Search for the cell housing the specified text and yield its (x, y) center coordinate. 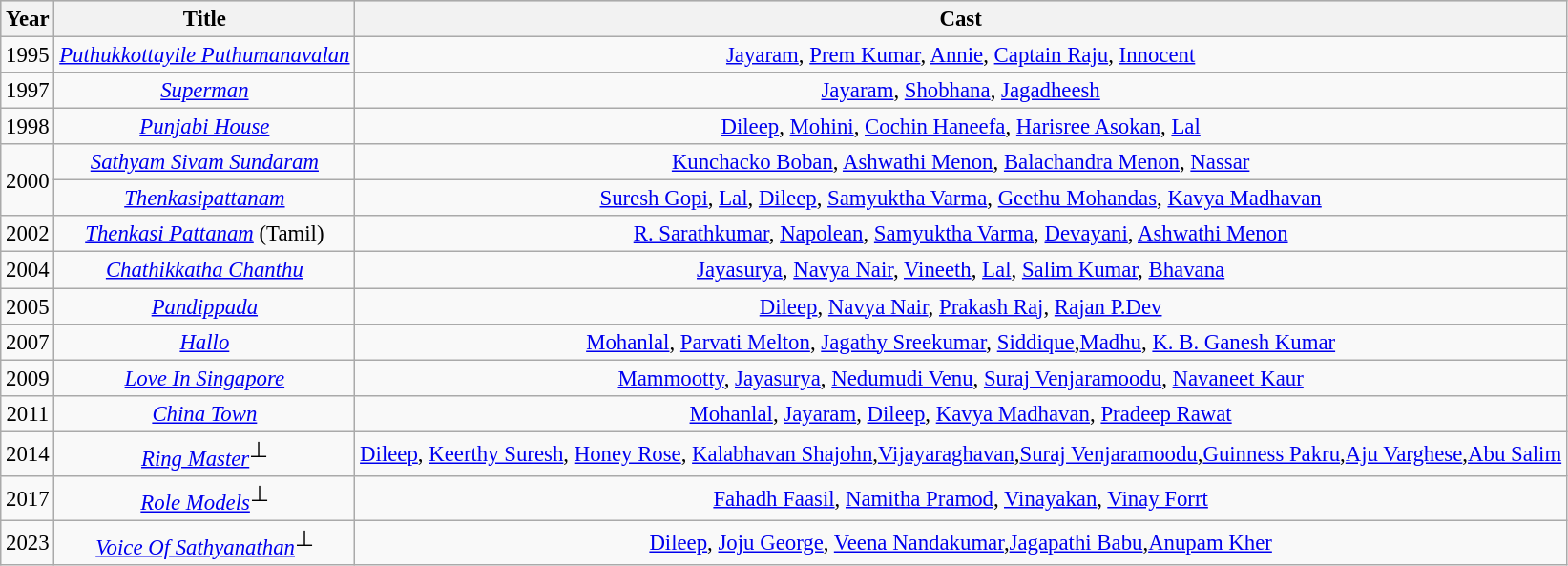
2002 (28, 234)
Dileep, Keerthy Suresh, Honey Rose, Kalabhavan Shajohn,Vijayaraghavan,Suraj Venjaramoodu,Guinness Pakru,Aju Varghese,Abu Salim (961, 454)
Pandippada (204, 306)
Ring Master⊥ (204, 454)
2000 (28, 179)
Title (204, 19)
Role Models⊥ (204, 498)
Suresh Gopi, Lal, Dileep, Samyuktha Varma, Geethu Mohandas, Kavya Madhavan (961, 199)
2023 (28, 542)
Thenkasi Pattanam (Tamil) (204, 234)
Fahadh Faasil, Namitha Pramod, Vinayakan, Vinay Forrt (961, 498)
2011 (28, 413)
Punjabi House (204, 127)
Kunchacko Boban, Ashwathi Menon, Balachandra Menon, Nassar (961, 162)
1998 (28, 127)
2004 (28, 270)
2007 (28, 342)
Mohanlal, Jayaram, Dileep, Kavya Madhavan, Pradeep Rawat (961, 413)
Dileep, Joju George, Veena Nandakumar,Jagapathi Babu,Anupam Kher (961, 542)
Cast (961, 19)
Hallo (204, 342)
China Town (204, 413)
2017 (28, 498)
1995 (28, 55)
Year (28, 19)
Voice Of Sathyanathan⊥ (204, 542)
Puthukkottayile Puthumanavalan (204, 55)
Jayaram, Shobhana, Jagadheesh (961, 91)
Jayasurya, Navya Nair, Vineeth, Lal, Salim Kumar, Bhavana (961, 270)
Thenkasipattanam (204, 199)
Love In Singapore (204, 378)
R. Sarathkumar, Napolean, Samyuktha Varma, Devayani, Ashwathi Menon (961, 234)
Dileep, Mohini, Cochin Haneefa, Harisree Asokan, Lal (961, 127)
Superman (204, 91)
Mohanlal, Parvati Melton, Jagathy Sreekumar, Siddique,Madhu, K. B. Ganesh Kumar (961, 342)
2009 (28, 378)
Jayaram, Prem Kumar, Annie, Captain Raju, Innocent (961, 55)
2005 (28, 306)
1997 (28, 91)
Chathikkatha Chanthu (204, 270)
Dileep, Navya Nair, Prakash Raj, Rajan P.Dev (961, 306)
Sathyam Sivam Sundaram (204, 162)
2014 (28, 454)
Mammootty, Jayasurya, Nedumudi Venu, Suraj Venjaramoodu, Navaneet Kaur (961, 378)
